Capture the cell that displays the provided text and extract its (x, y) central coordinate. 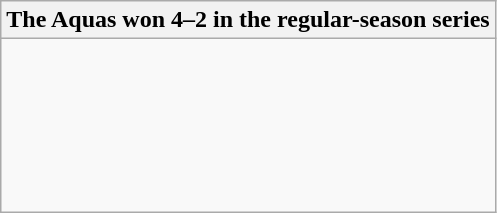
The Aquas won 4–2 in the regular-season series (248, 20)
